Return (x, y) of the center of cell containing provided text 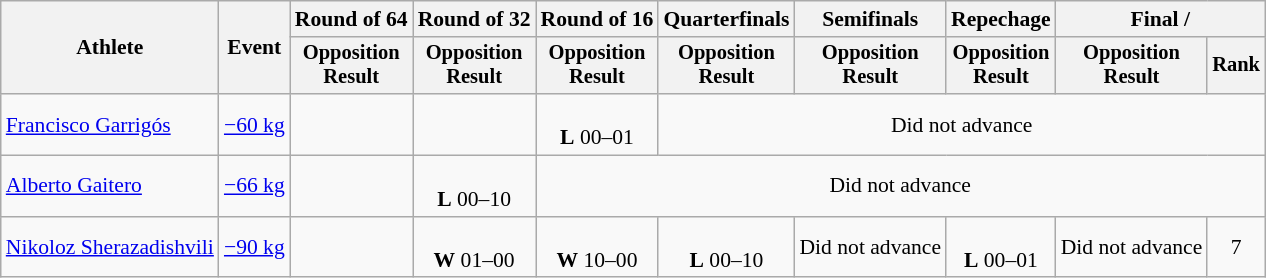
Event (254, 48)
W 10–00 (598, 248)
Alberto Gaitero (110, 186)
Rank (1236, 66)
W 01–00 (474, 248)
Repechage (1001, 19)
Round of 32 (474, 19)
Quarterfinals (726, 19)
Round of 16 (598, 19)
7 (1236, 248)
−60 kg (254, 124)
Final / (1160, 19)
Semifinals (870, 19)
Francisco Garrigós (110, 124)
−90 kg (254, 248)
−66 kg (254, 186)
Athlete (110, 48)
Nikoloz Sherazadishvili (110, 248)
Round of 64 (352, 19)
